Output the [x, y] coordinate of the center of the cell containing the given text.  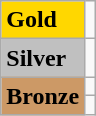
Bronze [43, 96]
Silver [43, 58]
Gold [43, 20]
